Provide the (x, y) coordinate of the cell's center where the given text is located.  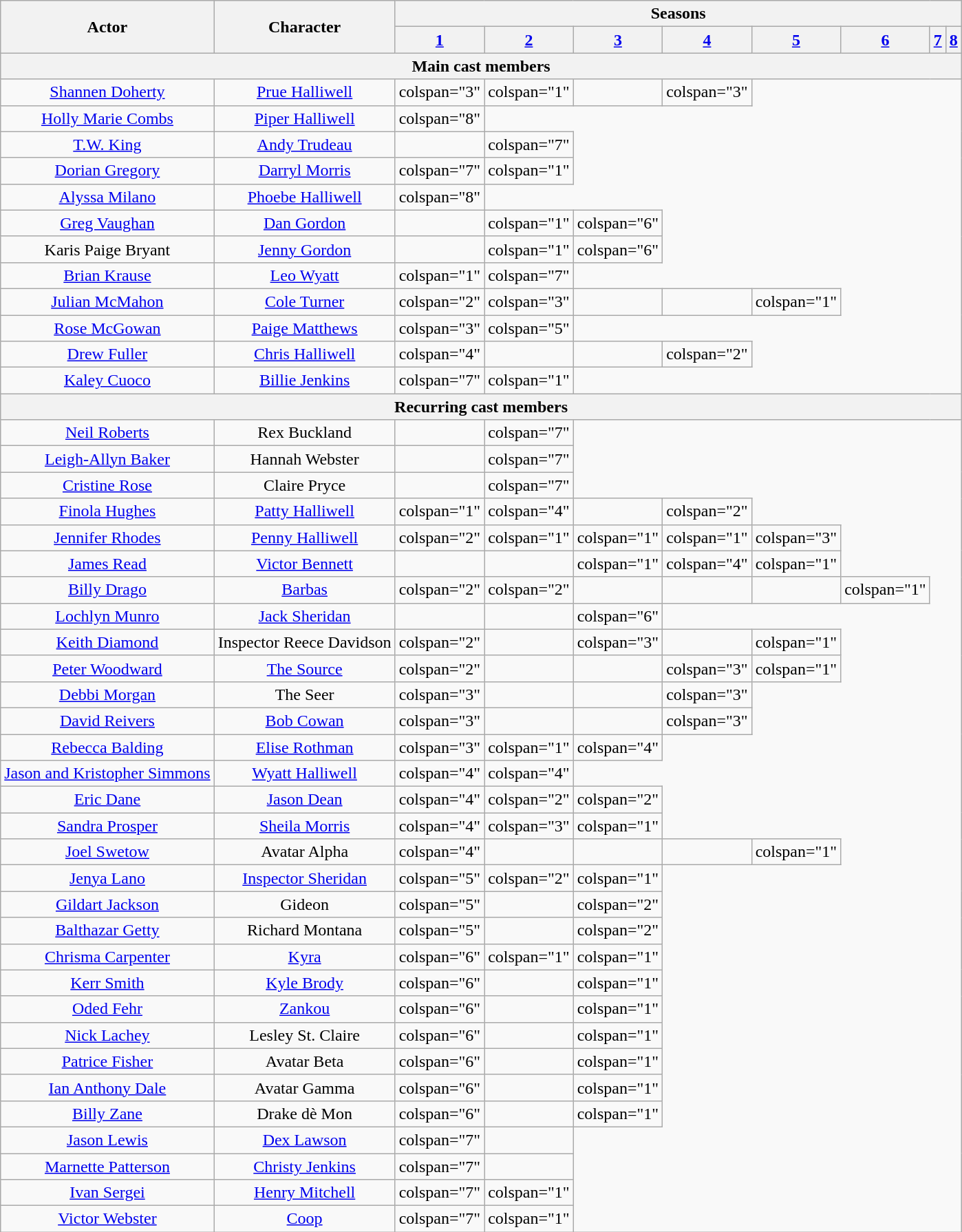
Andy Trudeau (304, 145)
Richard Montana (304, 931)
Brian Krause (107, 275)
Jennifer Rhodes (107, 538)
6 (886, 40)
The Seer (304, 694)
Drew Fuller (107, 354)
Ivan Sergei (107, 1193)
Jenny Gordon (304, 249)
Penny Halliwell (304, 538)
Piper Halliwell (304, 118)
Kyle Brody (304, 983)
Oded Fehr (107, 1009)
Neil Roberts (107, 433)
Billy Drago (107, 590)
Gildart Jackson (107, 904)
Jenya Lano (107, 878)
Patty Halliwell (304, 511)
Holly Marie Combs (107, 118)
Eric Dane (107, 800)
David Reivers (107, 721)
Chris Halliwell (304, 354)
Barbas (304, 590)
Chrisma Carpenter (107, 957)
Seasons (678, 14)
Jason Lewis (107, 1140)
Hannah Webster (304, 459)
8 (954, 40)
4 (707, 40)
Kerr Smith (107, 983)
Darryl Morris (304, 171)
Nick Lachey (107, 1035)
Bob Cowan (304, 721)
Avatar Gamma (304, 1087)
Rebecca Balding (107, 747)
Jack Sheridan (304, 616)
Dorian Gregory (107, 171)
Sheila Morris (304, 826)
3 (618, 40)
Julian McMahon (107, 301)
Drake dè Mon (304, 1114)
Leigh-Allyn Baker (107, 459)
Kaley Cuoco (107, 381)
Joel Swetow (107, 852)
Cristine Rose (107, 485)
Inspector Reece Davidson (304, 642)
Character (304, 27)
Keith Diamond (107, 642)
Debbi Morgan (107, 694)
Balthazar Getty (107, 931)
Finola Hughes (107, 511)
Henry Mitchell (304, 1193)
Victor Webster (107, 1219)
James Read (107, 564)
Patrice Fisher (107, 1061)
7 (937, 40)
Lesley St. Claire (304, 1035)
Wyatt Halliwell (304, 774)
Recurring cast members (482, 407)
Coop (304, 1219)
Marnette Patterson (107, 1167)
Christy Jenkins (304, 1167)
Dan Gordon (304, 223)
Ian Anthony Dale (107, 1087)
Billie Jenkins (304, 381)
Kyra (304, 957)
Main cast members (482, 66)
Prue Halliwell (304, 92)
Rose McGowan (107, 328)
Rex Buckland (304, 433)
Inspector Sheridan (304, 878)
Avatar Beta (304, 1061)
Phoebe Halliwell (304, 197)
Actor (107, 27)
The Source (304, 668)
Paige Matthews (304, 328)
Jason and Kristopher Simmons (107, 774)
Avatar Alpha (304, 852)
Claire Pryce (304, 485)
Cole Turner (304, 301)
Sandra Prosper (107, 826)
Leo Wyatt (304, 275)
Elise Rothman (304, 747)
Billy Zane (107, 1114)
Dex Lawson (304, 1140)
Karis Paige Bryant (107, 249)
2 (529, 40)
Peter Woodward (107, 668)
5 (796, 40)
Lochlyn Munro (107, 616)
Gideon (304, 904)
Zankou (304, 1009)
Jason Dean (304, 800)
Alyssa Milano (107, 197)
1 (440, 40)
T.W. King (107, 145)
Victor Bennett (304, 564)
Greg Vaughan (107, 223)
Shannen Doherty (107, 92)
